For the text-containing cell, return its midpoint in (x, y) coordinate format. 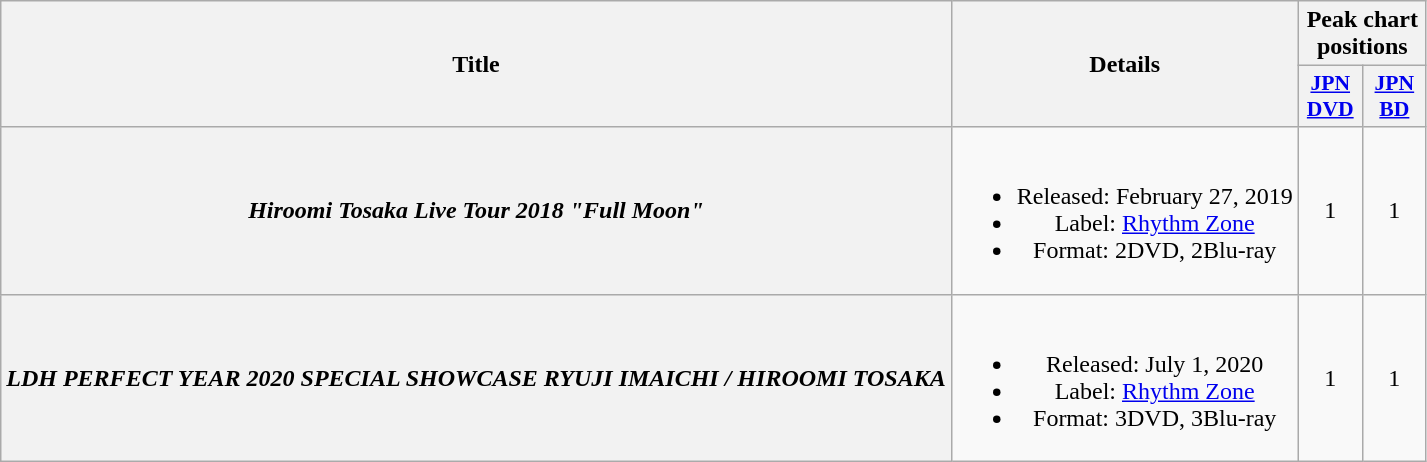
Title (476, 64)
JPNBD (1394, 96)
Released: February 27, 2019Label: Rhythm ZoneFormat: 2DVD, 2Blu-ray (1124, 210)
Peak chart positions (1362, 34)
Details (1124, 64)
LDH PERFECT YEAR 2020 SPECIAL SHOWCASE RYUJI IMAICHI / HIROOMI TOSAKA (476, 378)
Released: July 1, 2020Label: Rhythm ZoneFormat: 3DVD, 3Blu-ray (1124, 378)
JPNDVD (1330, 96)
Hiroomi Tosaka Live Tour 2018 "Full Moon" (476, 210)
